Detect which cell encompasses the target text, then output its (X, Y) center coordinate. 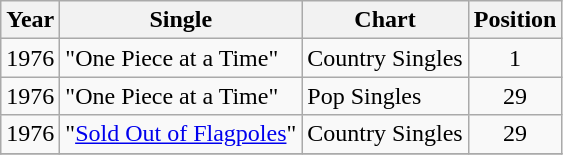
Chart (385, 20)
Position (515, 20)
Pop Singles (385, 96)
1 (515, 58)
Year (30, 20)
"Sold Out of Flagpoles" (181, 134)
Single (181, 20)
